From the cell containing the given text, extract its center point as (x, y) coordinate. 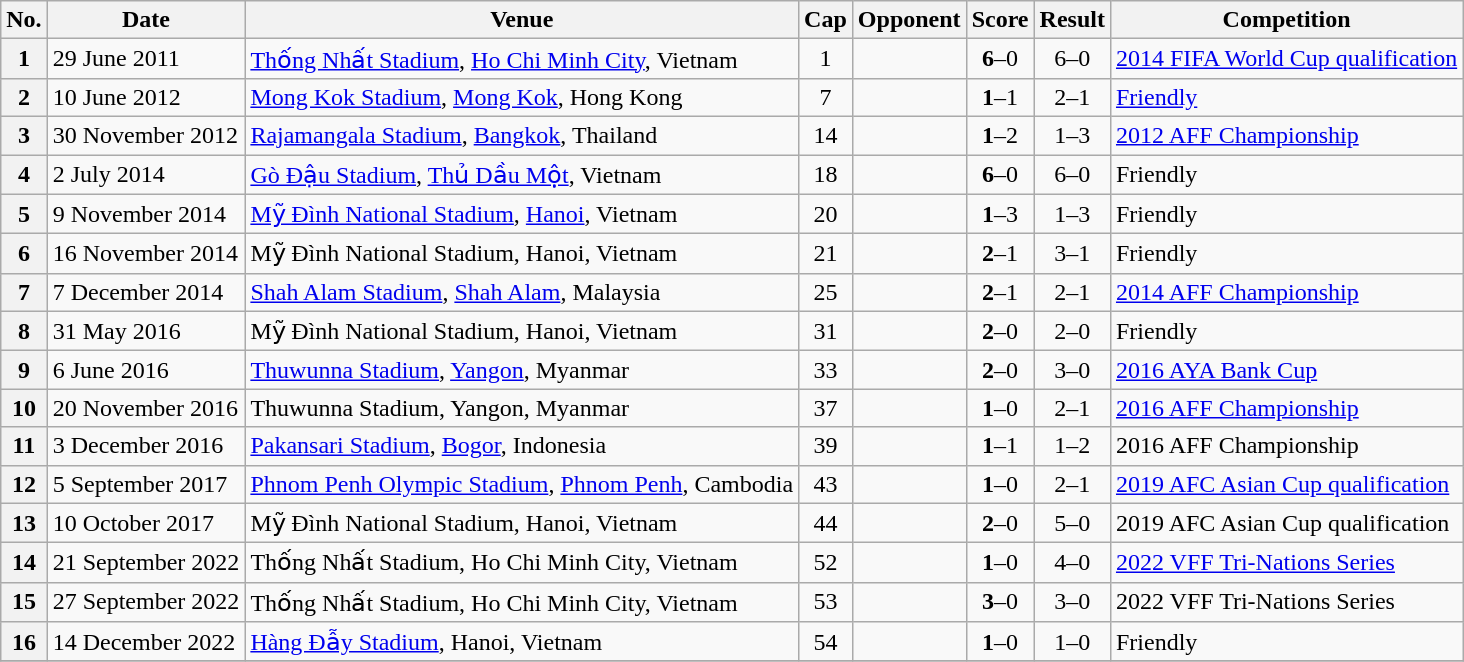
11 (24, 446)
7 December 2014 (146, 292)
10 June 2012 (146, 97)
Score (1000, 20)
29 June 2011 (146, 59)
52 (826, 563)
27 September 2022 (146, 602)
20 November 2016 (146, 408)
Mong Kok Stadium, Mong Kok, Hong Kong (522, 97)
Competition (1286, 20)
53 (826, 602)
2014 AFF Championship (1286, 292)
5–0 (1072, 523)
Venue (522, 20)
Date (146, 20)
21 September 2022 (146, 563)
54 (826, 642)
8 (24, 331)
2014 FIFA World Cup qualification (1286, 59)
21 (826, 254)
2016 AYA Bank Cup (1286, 370)
14 December 2022 (146, 642)
Shah Alam Stadium, Shah Alam, Malaysia (522, 292)
2 (24, 97)
3–1 (1072, 254)
43 (826, 484)
5 (24, 214)
16 (24, 642)
30 November 2012 (146, 135)
4 (24, 174)
18 (826, 174)
9 (24, 370)
20 (826, 214)
39 (826, 446)
31 May 2016 (146, 331)
4–0 (1072, 563)
Result (1072, 20)
Rajamangala Stadium, Bangkok, Thailand (522, 135)
9 November 2014 (146, 214)
33 (826, 370)
Phnom Penh Olympic Stadium, Phnom Penh, Cambodia (522, 484)
6 June 2016 (146, 370)
3 December 2016 (146, 446)
31 (826, 331)
37 (826, 408)
6 (24, 254)
16 November 2014 (146, 254)
Pakansari Stadium, Bogor, Indonesia (522, 446)
No. (24, 20)
Opponent (909, 20)
Gò Đậu Stadium, Thủ Dầu Một, Vietnam (522, 174)
Cap (826, 20)
10 October 2017 (146, 523)
10 (24, 408)
2012 AFF Championship (1286, 135)
44 (826, 523)
5 September 2017 (146, 484)
12 (24, 484)
3 (24, 135)
Hàng Đẫy Stadium, Hanoi, Vietnam (522, 642)
15 (24, 602)
2 July 2014 (146, 174)
13 (24, 523)
25 (826, 292)
